From the cell containing the given text, extract its center point as [x, y] coordinate. 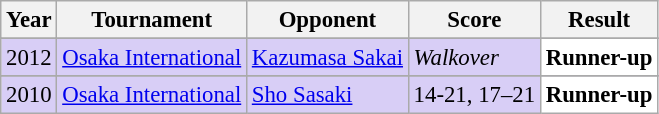
Result [598, 20]
Sho Sasaki [328, 95]
Year [29, 20]
Tournament [152, 20]
Score [474, 20]
2010 [29, 95]
Opponent [328, 20]
Walkover [474, 58]
Kazumasa Sakai [328, 58]
2012 [29, 58]
14-21, 17–21 [474, 95]
